Scan for the cell matching the given text and deliver its (X, Y) coordinate at center. 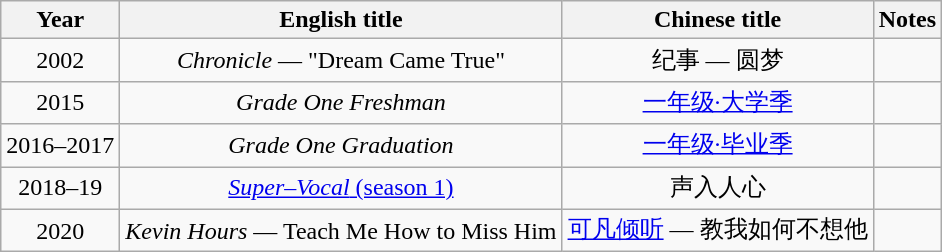
纪事 — 圆梦 (718, 60)
Chinese title (718, 20)
2016–2017 (60, 146)
一年级·大学季 (718, 102)
2018–19 (60, 188)
Chronicle — "Dream Came True" (341, 60)
2002 (60, 60)
English title (341, 20)
Year (60, 20)
Grade One Freshman (341, 102)
Super–Vocal (season 1) (341, 188)
Notes (907, 20)
2020 (60, 230)
可凡倾听 — 教我如何不想他 (718, 230)
Kevin Hours — Teach Me How to Miss Him (341, 230)
声入人心 (718, 188)
2015 (60, 102)
一年级·毕业季 (718, 146)
Grade One Graduation (341, 146)
